From the cell containing the given text, extract its center point as [x, y] coordinate. 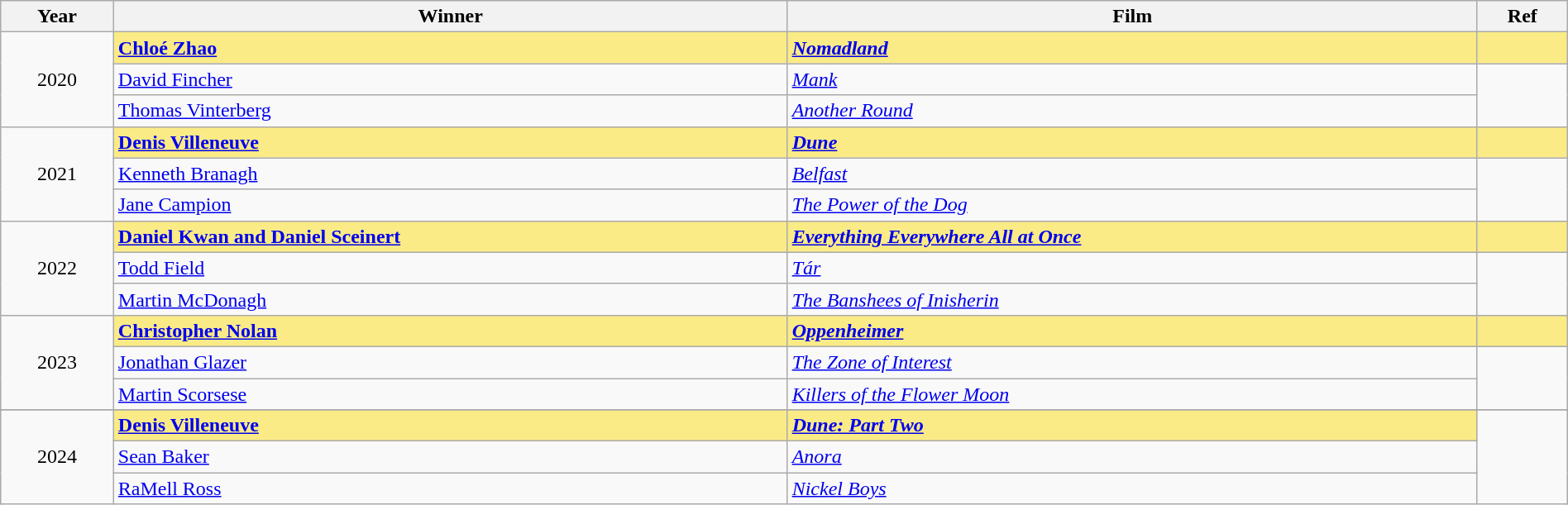
2024 [58, 457]
Everything Everywhere All at Once [1132, 236]
Daniel Kwan and Daniel Sceinert [450, 236]
Tár [1132, 268]
The Zone of Interest [1132, 362]
The Power of the Dog [1132, 205]
Kenneth Branagh [450, 174]
Mank [1132, 79]
RaMell Ross [450, 488]
Dune: Part Two [1132, 426]
Winner [450, 17]
2022 [58, 268]
Oppenheimer [1132, 331]
Christopher Nolan [450, 331]
Chloé Zhao [450, 48]
Ref [1522, 17]
Jane Campion [450, 205]
Martin Scorsese [450, 394]
Dune [1132, 142]
Another Round [1132, 111]
Nickel Boys [1132, 488]
Film [1132, 17]
Martin McDonagh [450, 299]
Todd Field [450, 268]
Sean Baker [450, 457]
Anora [1132, 457]
2020 [58, 79]
David Fincher [450, 79]
The Banshees of Inisherin [1132, 299]
Jonathan Glazer [450, 362]
2023 [58, 362]
Thomas Vinterberg [450, 111]
Year [58, 17]
Killers of the Flower Moon [1132, 394]
Nomadland [1132, 48]
2021 [58, 174]
Belfast [1132, 174]
